From the cell containing the given text, extract its center point as [x, y] coordinate. 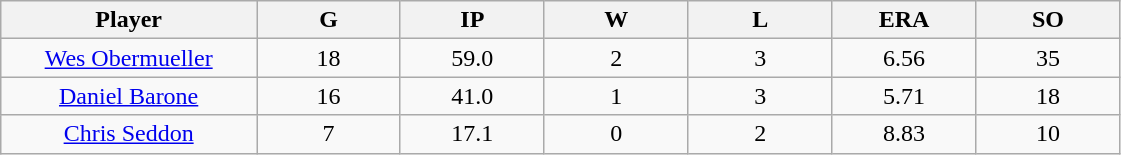
8.83 [904, 134]
Daniel Barone [129, 96]
16 [329, 96]
G [329, 20]
SO [1048, 20]
1 [616, 96]
L [760, 20]
59.0 [472, 58]
35 [1048, 58]
Chris Seddon [129, 134]
Player [129, 20]
17.1 [472, 134]
0 [616, 134]
Wes Obermueller [129, 58]
IP [472, 20]
7 [329, 134]
W [616, 20]
41.0 [472, 96]
5.71 [904, 96]
ERA [904, 20]
10 [1048, 134]
6.56 [904, 58]
